Pinpoint the cell where the given text exists, returning its [X, Y] midpoint coordinate. 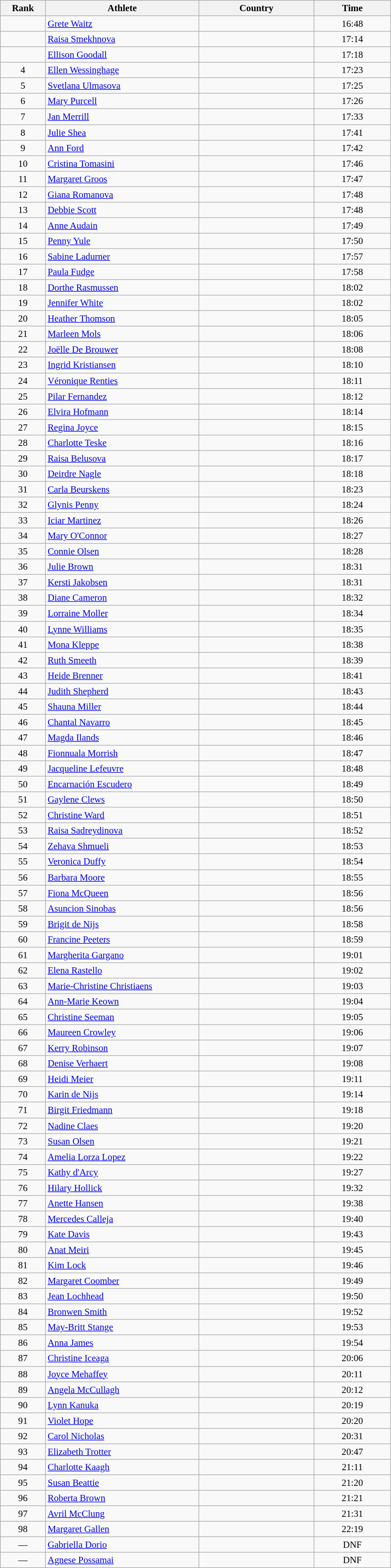
Encarnación Escudero [122, 784]
18:23 [352, 489]
42 [23, 660]
Carol Nicholas [122, 1436]
19:45 [352, 1250]
19:01 [352, 955]
Kerry Robinson [122, 1048]
May-Britt Stange [122, 1327]
Margaret Gallen [122, 1529]
Elizabeth Trotter [122, 1452]
Jan Merrill [122, 117]
21 [23, 334]
18:50 [352, 800]
91 [23, 1421]
19:18 [352, 1110]
18:39 [352, 660]
41 [23, 644]
17:14 [352, 39]
Svetlana Ulmasova [122, 86]
Rank [23, 8]
19:05 [352, 1017]
Anat Meiri [122, 1250]
18 [23, 288]
19:40 [352, 1219]
Raisa Sadreydinova [122, 831]
85 [23, 1327]
Lynne Williams [122, 629]
Heide Brenner [122, 675]
24 [23, 381]
64 [23, 1002]
69 [23, 1079]
17:18 [352, 55]
18:48 [352, 769]
70 [23, 1094]
Brigit de Nijs [122, 924]
35 [23, 552]
Judith Shepherd [122, 691]
Jennifer White [122, 303]
Fiona McQueen [122, 893]
18:18 [352, 474]
18:11 [352, 381]
Charlotte Teske [122, 443]
Véronique Renties [122, 381]
20 [23, 319]
Gaylene Clews [122, 800]
49 [23, 769]
18:54 [352, 862]
27 [23, 427]
18:34 [352, 613]
Violet Hope [122, 1421]
20:20 [352, 1421]
19:53 [352, 1327]
Dorthe Rasmussen [122, 288]
23 [23, 365]
75 [23, 1172]
93 [23, 1452]
60 [23, 940]
17:41 [352, 133]
Elvira Hofmann [122, 412]
47 [23, 738]
18:43 [352, 691]
98 [23, 1529]
Julie Shea [122, 133]
19:02 [352, 971]
Charlotte Kaagh [122, 1467]
18:24 [352, 505]
19:52 [352, 1312]
20:11 [352, 1374]
Iciar Martinez [122, 521]
19:46 [352, 1265]
18:49 [352, 784]
61 [23, 955]
19:14 [352, 1094]
77 [23, 1203]
Jacqueline Lefeuvre [122, 769]
17:58 [352, 272]
Carla Beurskens [122, 489]
Bronwen Smith [122, 1312]
18:10 [352, 365]
18:05 [352, 319]
Mercedes Calleja [122, 1219]
95 [23, 1483]
40 [23, 629]
63 [23, 986]
6 [23, 101]
Veronica Duffy [122, 862]
Nadine Claes [122, 1126]
76 [23, 1188]
17:23 [352, 70]
Margaret Coomber [122, 1281]
12 [23, 194]
73 [23, 1141]
Susan Beattie [122, 1483]
10 [23, 163]
26 [23, 412]
51 [23, 800]
65 [23, 1017]
82 [23, 1281]
84 [23, 1312]
Chantal Navarro [122, 722]
4 [23, 70]
18:06 [352, 334]
18:26 [352, 521]
Connie Olsen [122, 552]
5 [23, 86]
67 [23, 1048]
18:47 [352, 753]
53 [23, 831]
Diane Cameron [122, 598]
80 [23, 1250]
18:08 [352, 350]
96 [23, 1498]
81 [23, 1265]
Glynis Penny [122, 505]
18:55 [352, 877]
16 [23, 256]
Kersti Jakobsen [122, 583]
11 [23, 179]
34 [23, 536]
Agnese Possamai [122, 1560]
Fionnuala Morrish [122, 753]
Amelia Lorza Lopez [122, 1157]
Birgit Friedmann [122, 1110]
Lorraine Moller [122, 613]
46 [23, 722]
Time [352, 8]
21:31 [352, 1514]
Angela McCullagh [122, 1390]
79 [23, 1234]
Marleen Mols [122, 334]
22:19 [352, 1529]
57 [23, 893]
Barbara Moore [122, 877]
22 [23, 350]
19 [23, 303]
17:47 [352, 179]
Cristina Tomasini [122, 163]
Margaret Groos [122, 179]
17:26 [352, 101]
Joyce Mehaffey [122, 1374]
17:57 [352, 256]
83 [23, 1296]
Christine Iceaga [122, 1359]
9 [23, 148]
92 [23, 1436]
Julie Brown [122, 567]
Ann Ford [122, 148]
19:03 [352, 986]
78 [23, 1219]
18:45 [352, 722]
18:16 [352, 443]
16:48 [352, 24]
48 [23, 753]
18:53 [352, 846]
14 [23, 225]
19:11 [352, 1079]
18:14 [352, 412]
32 [23, 505]
Elena Rastello [122, 971]
56 [23, 877]
39 [23, 613]
20:06 [352, 1359]
18:44 [352, 707]
62 [23, 971]
Shauna Miller [122, 707]
72 [23, 1126]
Regina Joyce [122, 427]
Margherita Gargano [122, 955]
18:52 [352, 831]
18:17 [352, 458]
19:06 [352, 1033]
19:49 [352, 1281]
17 [23, 272]
18:58 [352, 924]
37 [23, 583]
Country [257, 8]
94 [23, 1467]
Magda Ilands [122, 738]
68 [23, 1063]
18:46 [352, 738]
50 [23, 784]
Joëlle De Brouwer [122, 350]
Paula Fudge [122, 272]
Grete Waitz [122, 24]
19:04 [352, 1002]
13 [23, 210]
Giana Romanova [122, 194]
15 [23, 241]
19:21 [352, 1141]
Karin de Nijs [122, 1094]
17:25 [352, 86]
Pilar Fernandez [122, 396]
Anna James [122, 1343]
Denise Verhaert [122, 1063]
21:11 [352, 1467]
97 [23, 1514]
17:42 [352, 148]
19:43 [352, 1234]
21:20 [352, 1483]
20:31 [352, 1436]
25 [23, 396]
Ingrid Kristiansen [122, 365]
18:41 [352, 675]
59 [23, 924]
19:54 [352, 1343]
Ruth Smeeth [122, 660]
Kathy d'Arcy [122, 1172]
54 [23, 846]
18:51 [352, 815]
43 [23, 675]
Roberta Brown [122, 1498]
Ellison Goodall [122, 55]
36 [23, 567]
19:38 [352, 1203]
19:22 [352, 1157]
Anne Audain [122, 225]
18:27 [352, 536]
20:12 [352, 1390]
18:32 [352, 598]
87 [23, 1359]
18:35 [352, 629]
Anette Hansen [122, 1203]
18:12 [352, 396]
Raisa Belusova [122, 458]
Mona Kleppe [122, 644]
17:46 [352, 163]
18:59 [352, 940]
Debbie Scott [122, 210]
33 [23, 521]
Kate Davis [122, 1234]
Penny Yule [122, 241]
19:27 [352, 1172]
Deirdre Nagle [122, 474]
44 [23, 691]
45 [23, 707]
30 [23, 474]
55 [23, 862]
17:50 [352, 241]
Athlete [122, 8]
Zehava Shmueli [122, 846]
19:50 [352, 1296]
19:07 [352, 1048]
Mary Purcell [122, 101]
Hilary Hollick [122, 1188]
89 [23, 1390]
71 [23, 1110]
Maureen Crowley [122, 1033]
19:20 [352, 1126]
8 [23, 133]
31 [23, 489]
52 [23, 815]
Christine Seeman [122, 1017]
Christine Ward [122, 815]
66 [23, 1033]
Avril McClung [122, 1514]
Jean Lochhead [122, 1296]
Marie-Christine Christiaens [122, 986]
Sabine Ladurner [122, 256]
88 [23, 1374]
Mary O'Connor [122, 536]
Susan Olsen [122, 1141]
7 [23, 117]
Raisa Smekhnova [122, 39]
Kim Lock [122, 1265]
Heather Thomson [122, 319]
18:28 [352, 552]
Gabriella Dorio [122, 1545]
86 [23, 1343]
19:08 [352, 1063]
Francine Peeters [122, 940]
Heidi Meier [122, 1079]
20:19 [352, 1405]
Ann-Marie Keown [122, 1002]
Lynn Kanuka [122, 1405]
17:49 [352, 225]
20:47 [352, 1452]
29 [23, 458]
18:38 [352, 644]
74 [23, 1157]
21:21 [352, 1498]
90 [23, 1405]
18:15 [352, 427]
38 [23, 598]
58 [23, 908]
19:32 [352, 1188]
28 [23, 443]
Asuncion Sinobas [122, 908]
17:33 [352, 117]
Ellen Wessinghage [122, 70]
